Provide the [X, Y] coordinate of the cell's center where the given text is located.  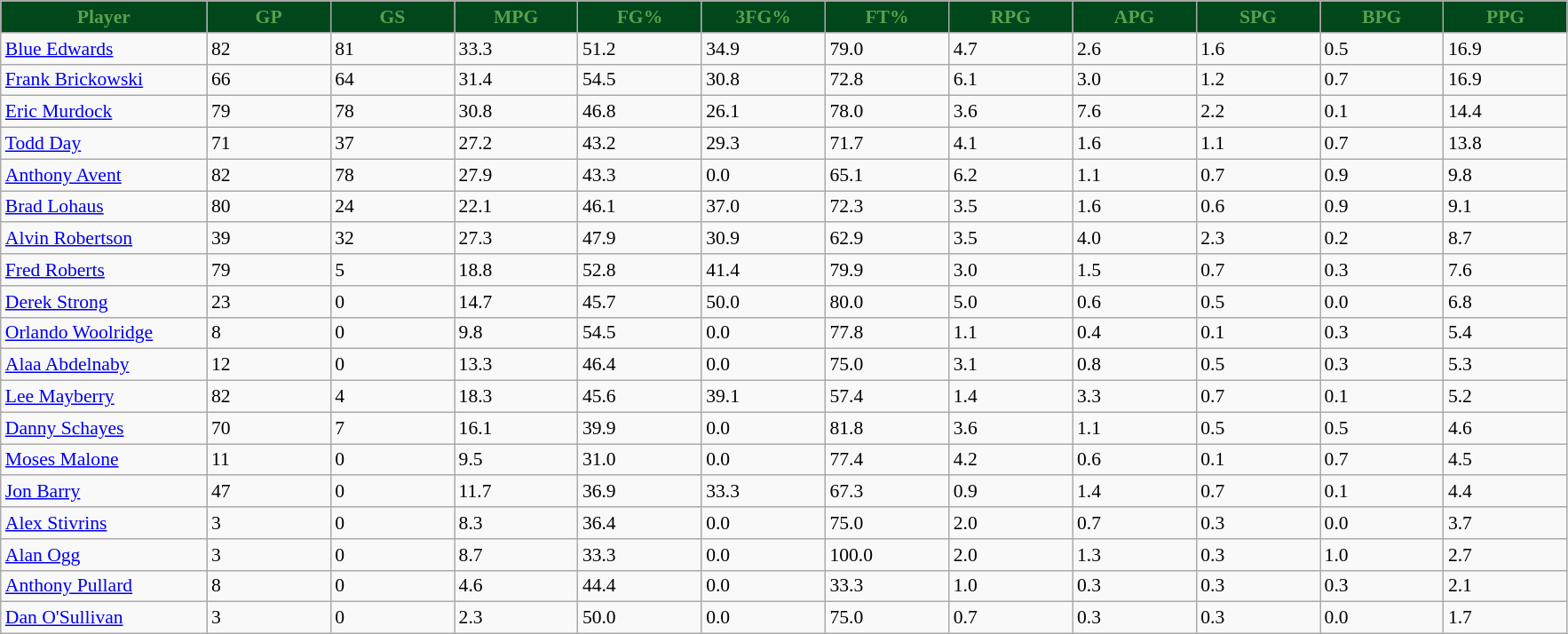
4.4 [1506, 492]
72.8 [886, 80]
Fred Roberts [104, 270]
GP [268, 17]
3.7 [1506, 523]
27.9 [517, 175]
1.7 [1506, 618]
67.3 [886, 492]
41.4 [764, 270]
8.3 [517, 523]
2.6 [1135, 49]
79.0 [886, 49]
BPG [1382, 17]
5.3 [1506, 365]
11 [268, 460]
12 [268, 365]
27.2 [517, 144]
PPG [1506, 17]
36.4 [639, 523]
5.2 [1506, 397]
29.3 [764, 144]
45.6 [639, 397]
MPG [517, 17]
16.1 [517, 428]
44.4 [639, 586]
23 [268, 302]
77.8 [886, 333]
64 [392, 80]
24 [392, 207]
36.9 [639, 492]
3FG% [764, 17]
18.3 [517, 397]
18.8 [517, 270]
6.8 [1506, 302]
4.5 [1506, 460]
78.0 [886, 112]
3.3 [1135, 397]
22.1 [517, 207]
39.9 [639, 428]
1.2 [1257, 80]
APG [1135, 17]
27.3 [517, 239]
57.4 [886, 397]
Anthony Avent [104, 175]
Eric Murdock [104, 112]
9.5 [517, 460]
46.1 [639, 207]
7 [392, 428]
80 [268, 207]
Anthony Pullard [104, 586]
Frank Brickowski [104, 80]
2.7 [1506, 555]
Orlando Woolridge [104, 333]
4.1 [1010, 144]
43.3 [639, 175]
GS [392, 17]
Todd Day [104, 144]
30.9 [764, 239]
70 [268, 428]
34.9 [764, 49]
Alan Ogg [104, 555]
FG% [639, 17]
46.4 [639, 365]
Lee Mayberry [104, 397]
4 [392, 397]
3.1 [1010, 365]
Jon Barry [104, 492]
77.4 [886, 460]
71.7 [886, 144]
13.8 [1506, 144]
Brad Lohaus [104, 207]
2.1 [1506, 586]
62.9 [886, 239]
9.1 [1506, 207]
2.2 [1257, 112]
Alvin Robertson [104, 239]
39 [268, 239]
Derek Strong [104, 302]
100.0 [886, 555]
37.0 [764, 207]
43.2 [639, 144]
39.1 [764, 397]
14.4 [1506, 112]
4.0 [1135, 239]
11.7 [517, 492]
5 [392, 270]
81.8 [886, 428]
Moses Malone [104, 460]
51.2 [639, 49]
0.8 [1135, 365]
66 [268, 80]
4.2 [1010, 460]
RPG [1010, 17]
79.9 [886, 270]
26.1 [764, 112]
Alex Stivrins [104, 523]
52.8 [639, 270]
31.0 [639, 460]
Blue Edwards [104, 49]
81 [392, 49]
1.5 [1135, 270]
Alaa Abdelnaby [104, 365]
5.4 [1506, 333]
0.2 [1382, 239]
47 [268, 492]
6.2 [1010, 175]
SPG [1257, 17]
31.4 [517, 80]
5.0 [1010, 302]
Danny Schayes [104, 428]
45.7 [639, 302]
FT% [886, 17]
13.3 [517, 365]
6.1 [1010, 80]
47.9 [639, 239]
46.8 [639, 112]
14.7 [517, 302]
37 [392, 144]
72.3 [886, 207]
Player [104, 17]
32 [392, 239]
4.7 [1010, 49]
0.4 [1135, 333]
80.0 [886, 302]
1.3 [1135, 555]
Dan O'Sullivan [104, 618]
65.1 [886, 175]
71 [268, 144]
